Search for the cell housing the specified text and yield its (X, Y) center coordinate. 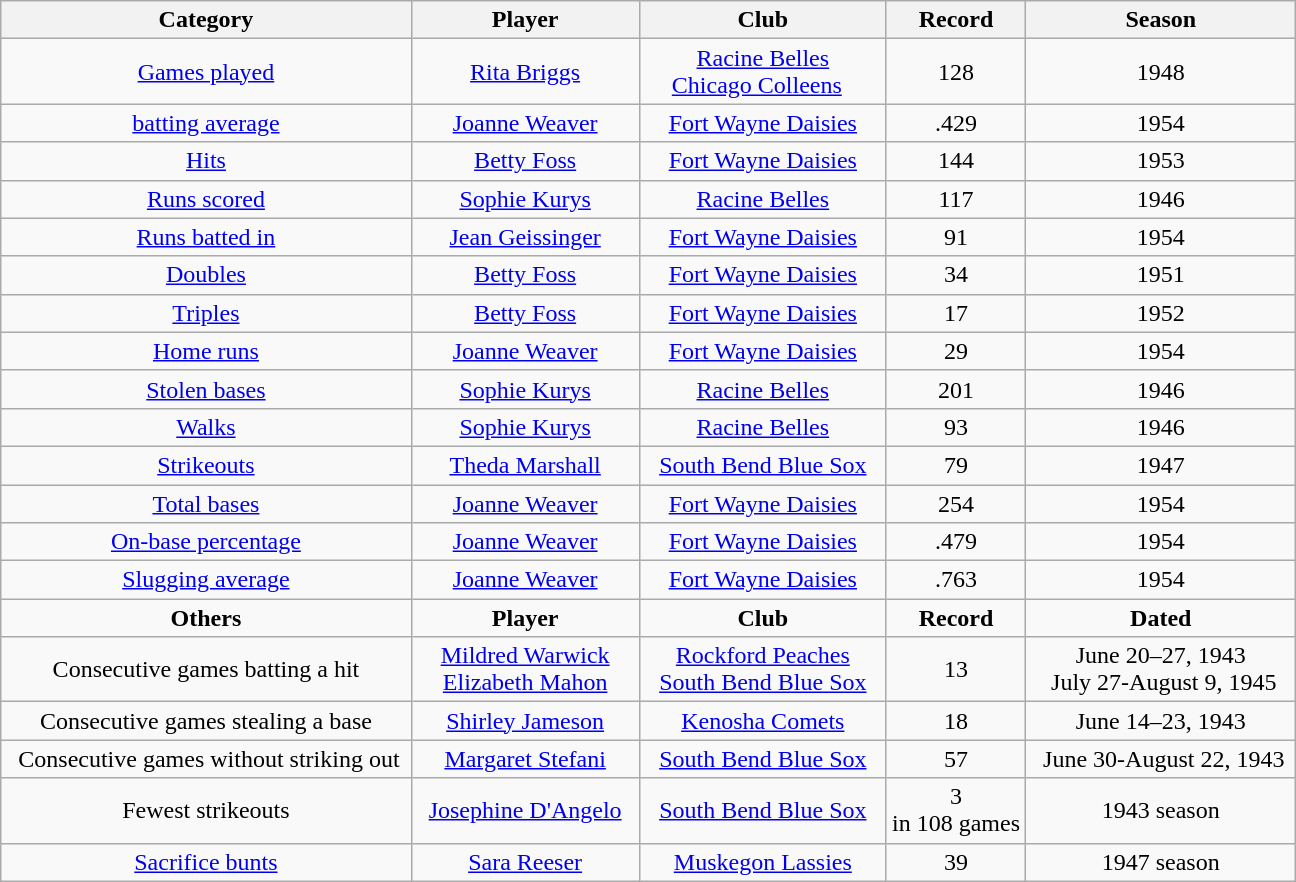
Theda Marshall (525, 465)
Stolen bases (206, 389)
Consecutive games without striking out (206, 759)
79 (956, 465)
1952 (1161, 313)
3 in 108 games (956, 810)
1951 (1161, 275)
1947 (1161, 465)
Category (206, 20)
Home runs (206, 351)
.479 (956, 542)
57 (956, 759)
Mildred WarwickElizabeth Mahon (525, 670)
Walks (206, 427)
17 (956, 313)
Games played (206, 72)
1953 (1161, 161)
June 30-August 22, 1943 (1161, 759)
batting average (206, 123)
18 (956, 721)
1948 (1161, 72)
Slugging average (206, 580)
Josephine D'Angelo (525, 810)
Others (206, 618)
128 (956, 72)
Runs batted in (206, 237)
Margaret Stefani (525, 759)
34 (956, 275)
Runs scored (206, 199)
Season (1161, 20)
Hits (206, 161)
Strikeouts (206, 465)
Total bases (206, 503)
1947 season (1161, 862)
Consecutive games stealing a base (206, 721)
Rockford PeachesSouth Bend Blue Sox (762, 670)
Racine BellesChicago Colleens (762, 72)
Muskegon Lassies (762, 862)
Sara Reeser (525, 862)
93 (956, 427)
On-base percentage (206, 542)
254 (956, 503)
29 (956, 351)
Consecutive games batting a hit (206, 670)
39 (956, 862)
Rita Briggs (525, 72)
1943 season (1161, 810)
Kenosha Comets (762, 721)
Fewest strikeouts (206, 810)
Dated (1161, 618)
117 (956, 199)
Shirley Jameson (525, 721)
Sacrifice bunts (206, 862)
Jean Geissinger (525, 237)
13 (956, 670)
June 20–27, 1943 July 27-August 9, 1945 (1161, 670)
201 (956, 389)
Doubles (206, 275)
Triples (206, 313)
.429 (956, 123)
.763 (956, 580)
June 14–23, 1943 (1161, 721)
144 (956, 161)
91 (956, 237)
